From the cell containing the given text, extract its center point as (x, y) coordinate. 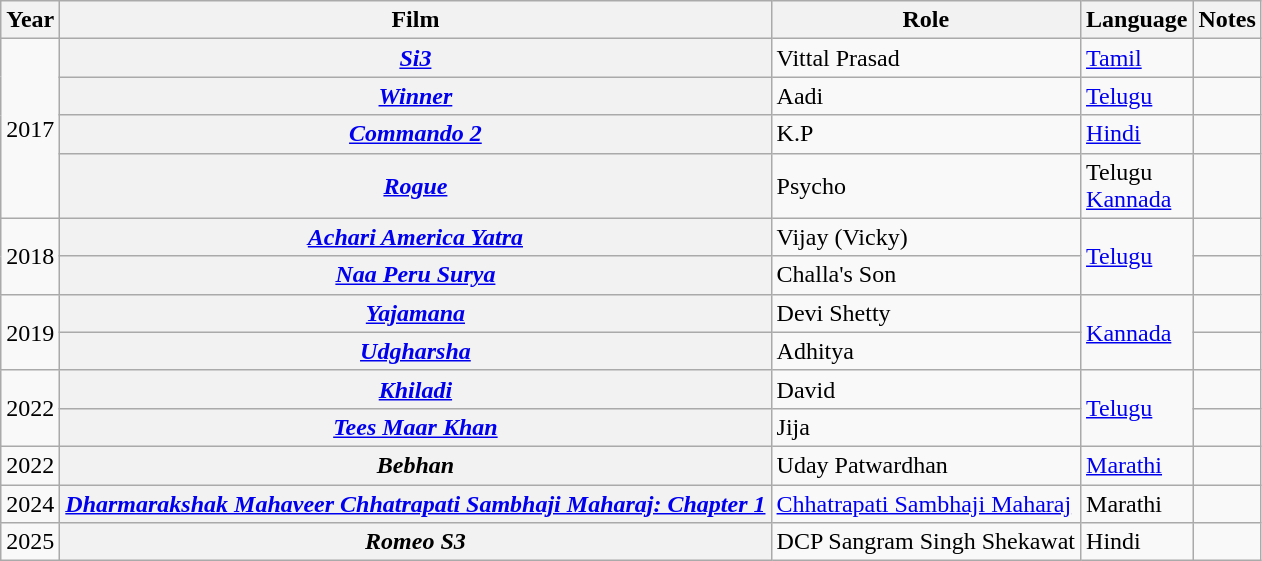
Tamil (1137, 58)
2025 (30, 542)
Year (30, 20)
2019 (30, 332)
Vijay (Vicky) (926, 237)
Adhitya (926, 351)
Winner (416, 96)
DCP Sangram Singh Shekawat (926, 542)
Aadi (926, 96)
Commando 2 (416, 134)
Devi Shetty (926, 313)
Bebhan (416, 465)
Role (926, 20)
Romeo S3 (416, 542)
2024 (30, 503)
K.P (926, 134)
Telugu Kannada (1137, 186)
Notes (1227, 20)
Challa's Son (926, 275)
Vittal Prasad (926, 58)
Naa Peru Surya (416, 275)
Jija (926, 427)
Yajamana (416, 313)
Rogue (416, 186)
Udgharsha (416, 351)
Dharmarakshak Mahaveer Chhatrapati Sambhaji Maharaj: Chapter 1 (416, 503)
Film (416, 20)
Tees Maar Khan (416, 427)
2017 (30, 128)
Psycho (926, 186)
Language (1137, 20)
2018 (30, 256)
Uday Patwardhan (926, 465)
Chhatrapati Sambhaji Maharaj (926, 503)
Kannada (1137, 332)
David (926, 389)
Achari America Yatra (416, 237)
Si3 (416, 58)
Khiladi (416, 389)
